Determine the (X, Y) coordinate at the center of the cell enclosing the given text.  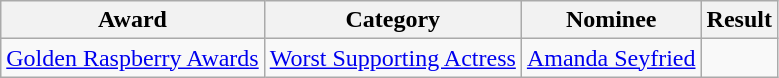
Nominee (611, 20)
Golden Raspberry Awards (132, 58)
Result (739, 20)
Amanda Seyfried (611, 58)
Award (132, 20)
Worst Supporting Actress (392, 58)
Category (392, 20)
